Search for the cell housing the specified text and yield its [x, y] center coordinate. 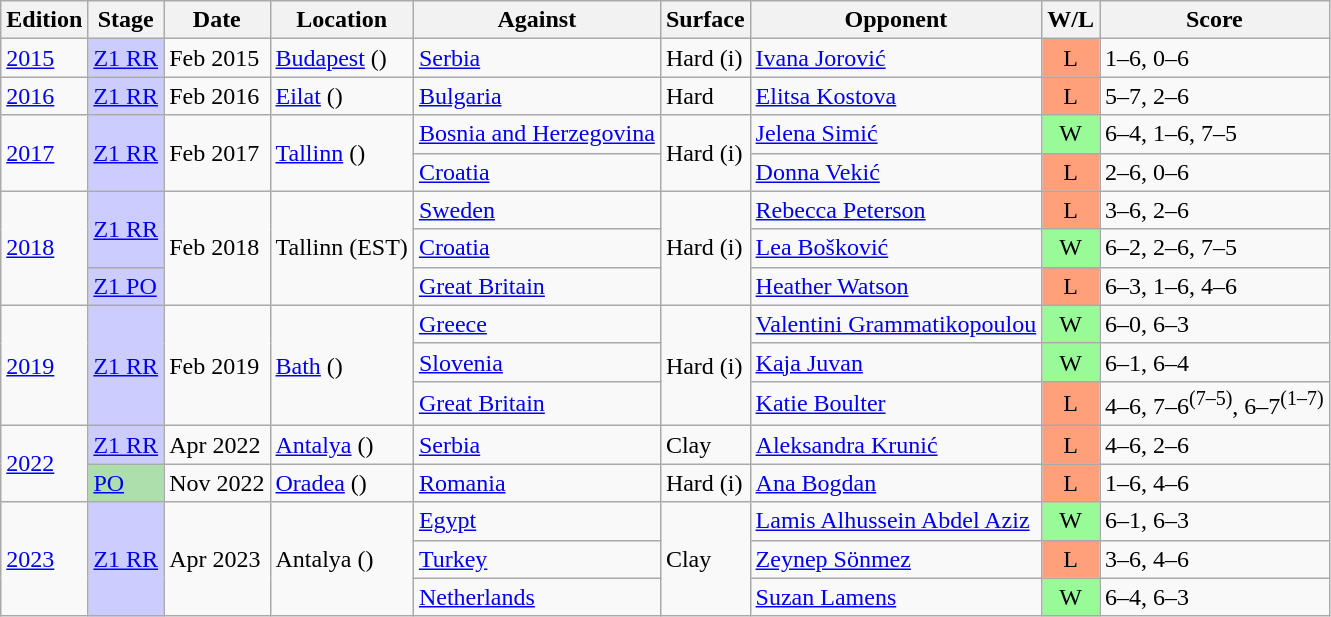
4–6, 7–6(7–5), 6–7(1–7) [1215, 404]
PO [126, 483]
6–0, 6–3 [1215, 324]
W/L [1071, 20]
Date [217, 20]
Nov 2022 [217, 483]
Rebecca Peterson [896, 210]
Romania [536, 483]
Apr 2023 [217, 559]
Against [536, 20]
Oradea () [342, 483]
Feb 2018 [217, 248]
6–1, 6–3 [1215, 521]
6–4, 1–6, 7–5 [1215, 134]
1–6, 0–6 [1215, 58]
Bath () [342, 366]
3–6, 4–6 [1215, 559]
2016 [44, 96]
Score [1215, 20]
Feb 2019 [217, 366]
Feb 2017 [217, 153]
Jelena Simić [896, 134]
Bosnia and Herzegovina [536, 134]
Egypt [536, 521]
Tallinn (EST) [342, 248]
Budapest () [342, 58]
Bulgaria [536, 96]
Turkey [536, 559]
Surface [705, 20]
6–1, 6–4 [1215, 362]
Ivana Jorović [896, 58]
Zeynep Sönmez [896, 559]
Netherlands [536, 597]
2019 [44, 366]
Z1 PO [126, 286]
Edition [44, 20]
Suzan Lamens [896, 597]
Location [342, 20]
Katie Boulter [896, 404]
Ana Bogdan [896, 483]
6–2, 2–6, 7–5 [1215, 248]
Valentini Grammatikopoulou [896, 324]
6–3, 1–6, 4–6 [1215, 286]
3–6, 2–6 [1215, 210]
Heather Watson [896, 286]
Feb 2015 [217, 58]
Hard [705, 96]
Lamis Alhussein Abdel Aziz [896, 521]
Eilat () [342, 96]
Tallinn () [342, 153]
Opponent [896, 20]
Slovenia [536, 362]
2–6, 0–6 [1215, 172]
Donna Vekić [896, 172]
5–7, 2–6 [1215, 96]
2015 [44, 58]
Feb 2016 [217, 96]
Elitsa Kostova [896, 96]
2018 [44, 248]
Lea Bošković [896, 248]
Kaja Juvan [896, 362]
2022 [44, 464]
Sweden [536, 210]
Greece [536, 324]
Aleksandra Krunić [896, 445]
Apr 2022 [217, 445]
2017 [44, 153]
4–6, 2–6 [1215, 445]
1–6, 4–6 [1215, 483]
2023 [44, 559]
Stage [126, 20]
6–4, 6–3 [1215, 597]
